Identify which cell holds the provided text, then report its (X, Y) central coordinate. 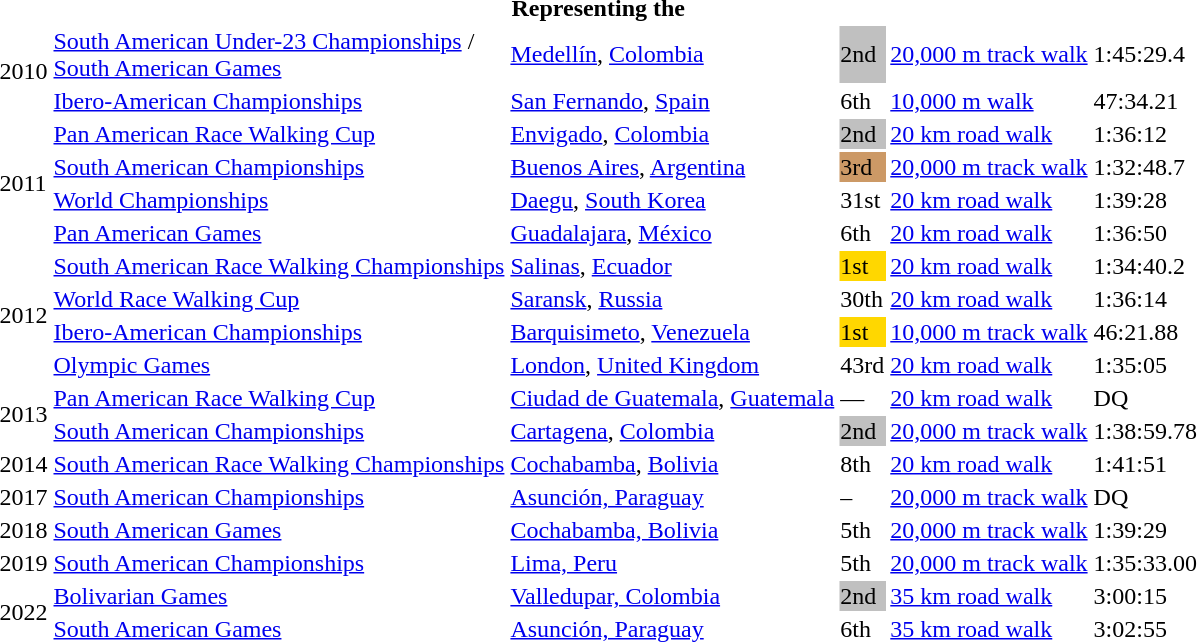
Lima, Peru (672, 563)
43rd (862, 365)
Bolivarian Games (279, 596)
Ciudad de Guatemala, Guatemala (672, 398)
– (862, 497)
Guadalajara, México (672, 233)
Pan American Games (279, 233)
Cartagena, Colombia (672, 431)
South American Games (279, 530)
3rd (862, 167)
Envigado, Colombia (672, 134)
31st (862, 200)
London, United Kingdom (672, 365)
World Championships (279, 200)
San Fernando, Spain (672, 101)
Asunción, Paraguay (672, 497)
Barquisimeto, Venezuela (672, 332)
8th (862, 464)
35 km road walk (989, 596)
Salinas, Ecuador (672, 266)
— (862, 398)
10,000 m walk (989, 101)
World Race Walking Cup (279, 299)
Olympic Games (279, 365)
10,000 m track walk (989, 332)
Valledupar, Colombia (672, 596)
Medellín, Colombia (672, 54)
South American Under-23 Championships / South American Games (279, 54)
Saransk, Russia (672, 299)
30th (862, 299)
Daegu, South Korea (672, 200)
Buenos Aires, Argentina (672, 167)
